For the text-containing cell, return its midpoint in [x, y] coordinate format. 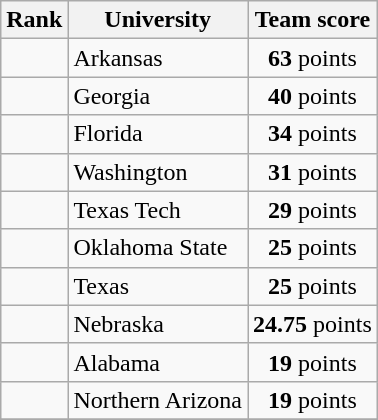
Washington [158, 172]
Rank [34, 20]
31 points [313, 172]
Texas Tech [158, 210]
34 points [313, 134]
Arkansas [158, 58]
Nebraska [158, 324]
63 points [313, 58]
Alabama [158, 362]
Florida [158, 134]
Georgia [158, 96]
40 points [313, 96]
Oklahoma State [158, 248]
Northern Arizona [158, 400]
29 points [313, 210]
University [158, 20]
Team score [313, 20]
24.75 points [313, 324]
Texas [158, 286]
